For the text-containing cell, return its midpoint in (X, Y) coordinate format. 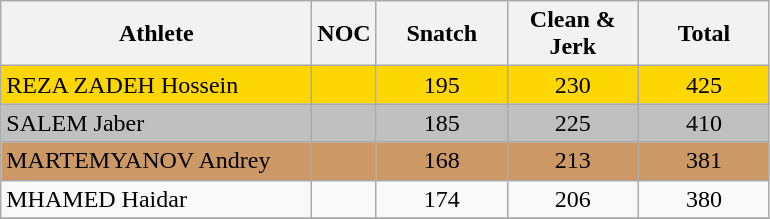
REZA ZADEH Hossein (156, 85)
168 (442, 161)
410 (704, 123)
380 (704, 199)
230 (572, 85)
SALEM Jaber (156, 123)
213 (572, 161)
425 (704, 85)
NOC (344, 34)
174 (442, 199)
Total (704, 34)
Snatch (442, 34)
195 (442, 85)
Athlete (156, 34)
381 (704, 161)
206 (572, 199)
185 (442, 123)
Clean & Jerk (572, 34)
MARTEMYANOV Andrey (156, 161)
225 (572, 123)
MHAMED Haidar (156, 199)
